Search for the cell housing the specified text and yield its [X, Y] center coordinate. 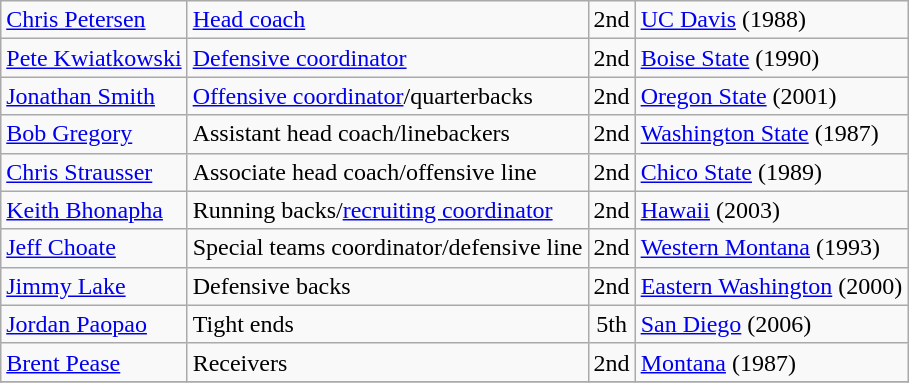
Boise State (1990) [772, 58]
Defensive backs [388, 286]
Bob Gregory [94, 134]
Special teams coordinator/defensive line [388, 248]
UC Davis (1988) [772, 20]
Jordan Paopao [94, 324]
Keith Bhonapha [94, 210]
Offensive coordinator/quarterbacks [388, 96]
Assistant head coach/linebackers [388, 134]
Oregon State (2001) [772, 96]
Eastern Washington (2000) [772, 286]
Receivers [388, 362]
Washington State (1987) [772, 134]
Western Montana (1993) [772, 248]
Running backs/recruiting coordinator [388, 210]
Jonathan Smith [94, 96]
Chico State (1989) [772, 172]
Defensive coordinator [388, 58]
Head coach [388, 20]
Brent Pease [94, 362]
Pete Kwiatkowski [94, 58]
Jeff Choate [94, 248]
San Diego (2006) [772, 324]
5th [612, 324]
Hawaii (2003) [772, 210]
Tight ends [388, 324]
Chris Strausser [94, 172]
Jimmy Lake [94, 286]
Montana (1987) [772, 362]
Associate head coach/offensive line [388, 172]
Chris Petersen [94, 20]
